Extract the [X, Y] coordinate from the center of the cell holding the provided text.  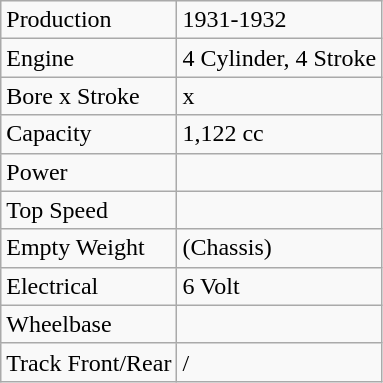
/ [280, 362]
x [280, 96]
Empty Weight [89, 248]
Power [89, 172]
Top Speed [89, 210]
4 Cylinder, 4 Stroke [280, 58]
Electrical [89, 286]
Bore x Stroke [89, 96]
Track Front/Rear [89, 362]
Engine [89, 58]
6 Volt [280, 286]
(Chassis) [280, 248]
Production [89, 20]
Wheelbase [89, 324]
1931-1932 [280, 20]
1,122 cc [280, 134]
Capacity [89, 134]
